Identify which cell holds the provided text, then report its (x, y) central coordinate. 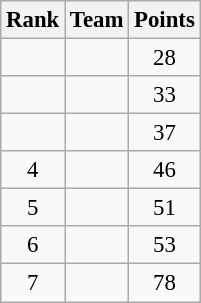
7 (33, 283)
37 (164, 133)
5 (33, 208)
Team (97, 20)
28 (164, 58)
78 (164, 283)
6 (33, 245)
53 (164, 245)
Points (164, 20)
Rank (33, 20)
4 (33, 170)
33 (164, 95)
51 (164, 208)
46 (164, 170)
